Scan for the cell matching the given text and deliver its (X, Y) coordinate at center. 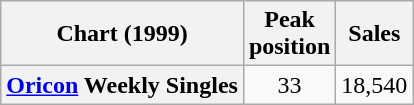
18,540 (374, 85)
33 (289, 85)
Sales (374, 34)
Oricon Weekly Singles (122, 85)
Chart (1999) (122, 34)
Peakposition (289, 34)
